Pinpoint the cell where the given text exists, returning its [x, y] midpoint coordinate. 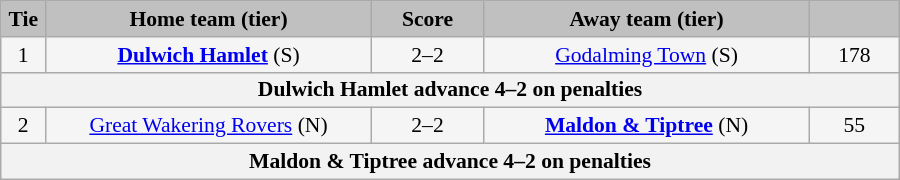
2 [24, 126]
Dulwich Hamlet (S) [209, 55]
55 [854, 126]
Score [427, 19]
Maldon & Tiptree (N) [647, 126]
178 [854, 55]
Home team (tier) [209, 19]
1 [24, 55]
Great Wakering Rovers (N) [209, 126]
Maldon & Tiptree advance 4–2 on penalties [450, 162]
Godalming Town (S) [647, 55]
Tie [24, 19]
Dulwich Hamlet advance 4–2 on penalties [450, 90]
Away team (tier) [647, 19]
